Provide the [X, Y] coordinate of the cell's center where the given text is located.  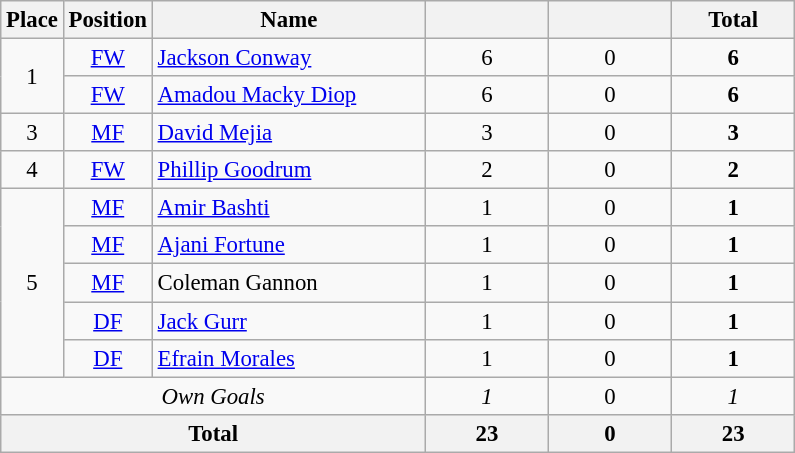
Jack Gurr [288, 321]
Own Goals [214, 396]
Name [288, 20]
5 [32, 283]
David Mejia [288, 133]
Position [108, 20]
Phillip Goodrum [288, 170]
Efrain Morales [288, 358]
Place [32, 20]
Amadou Macky Diop [288, 95]
Coleman Gannon [288, 283]
Amir Bashti [288, 208]
Ajani Fortune [288, 245]
Jackson Conway [288, 58]
4 [32, 170]
